Return the (x, y) coordinate for the center point of the cell that contains the specified text.  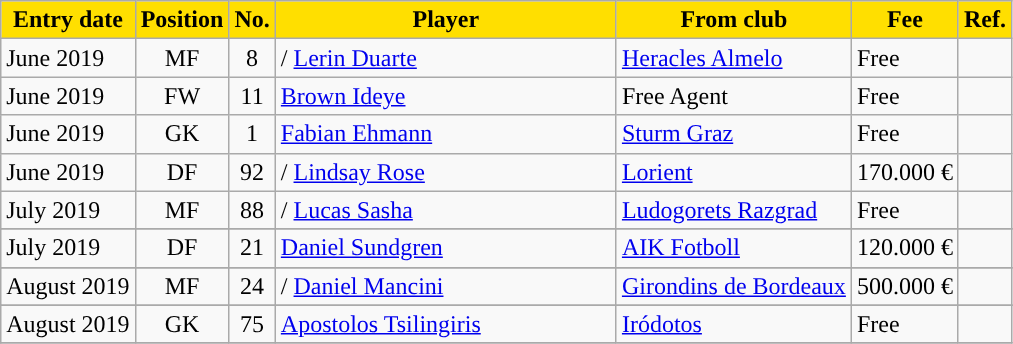
24 (252, 286)
92 (252, 172)
Brown Ideye (446, 96)
Heracles Almelo (734, 58)
Position (182, 20)
Free Agent (734, 96)
Ref. (984, 20)
Fabian Ehmann (446, 134)
Iródotos (734, 324)
Girondins de Bordeaux (734, 286)
Daniel Sundgren (446, 248)
170.000 € (904, 172)
Sturm Graz (734, 134)
Entry date (68, 20)
/ Lindsay Rose (446, 172)
Lorient (734, 172)
21 (252, 248)
11 (252, 96)
1 (252, 134)
500.000 € (904, 286)
/ Lerin Duarte (446, 58)
From club (734, 20)
75 (252, 324)
120.000 € (904, 248)
AIK Fotboll (734, 248)
8 (252, 58)
FW (182, 96)
Apostolos Tsilingiris (446, 324)
/ Lucas Sasha (446, 210)
No. (252, 20)
Player (446, 20)
/ Daniel Mancini (446, 286)
Fee (904, 20)
88 (252, 210)
Ludogorets Razgrad (734, 210)
